Locate the cell with the specified text and output its (x, y) center coordinate. 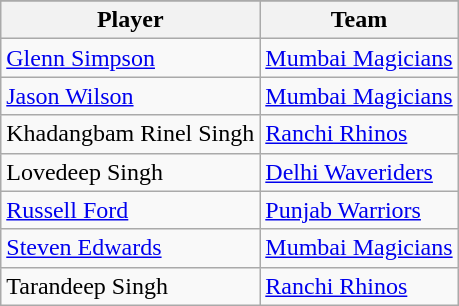
Glenn Simpson (130, 58)
Lovedeep Singh (130, 172)
Jason Wilson (130, 96)
Russell Ford (130, 210)
Steven Edwards (130, 248)
Tarandeep Singh (130, 286)
Delhi Waveriders (359, 172)
Player (130, 20)
Khadangbam Rinel Singh (130, 134)
Team (359, 20)
Punjab Warriors (359, 210)
